Find where the given text appears and provide that cell's center as (X, Y) coordinate. 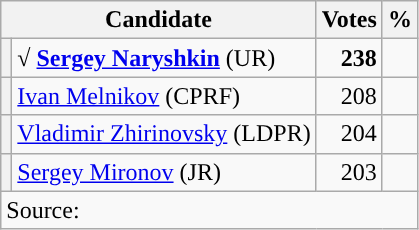
204 (349, 134)
% (400, 20)
Candidate (158, 20)
203 (349, 172)
Ivan Melnikov (CPRF) (164, 96)
Votes (349, 20)
Vladimir Zhirinovsky (LDPR) (164, 134)
Source: (210, 210)
238 (349, 58)
208 (349, 96)
√ Sergey Naryshkin (UR) (164, 58)
Sergey Mironov (JR) (164, 172)
